Identify which cell holds the provided text, then report its (X, Y) central coordinate. 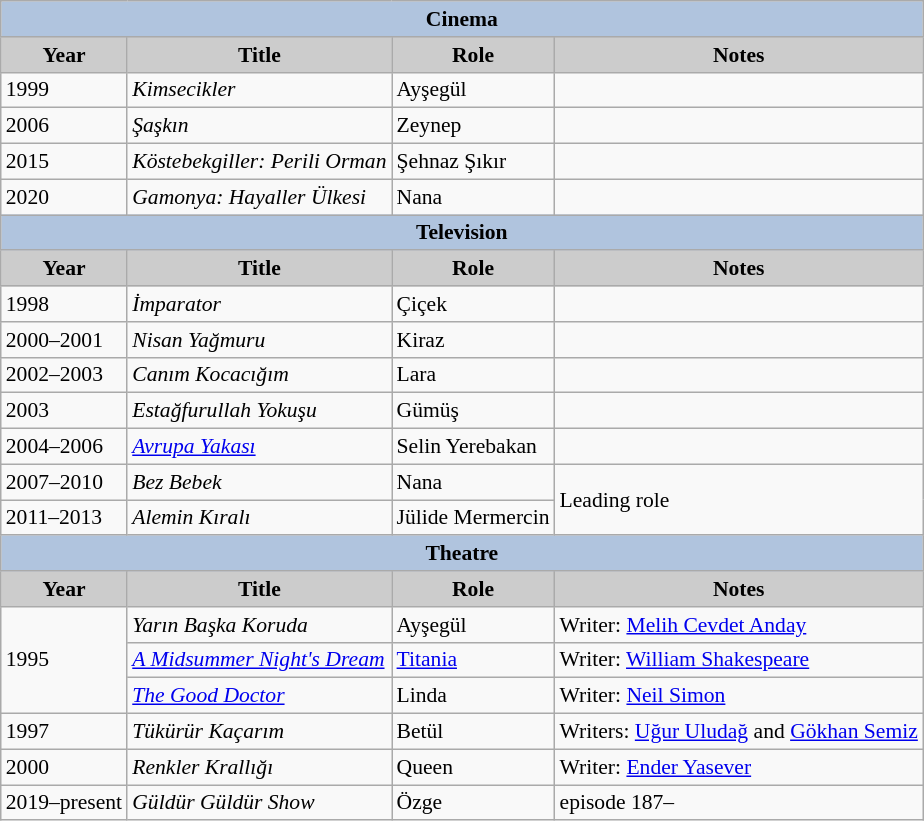
Köstebekgiller: Perili Orman (259, 162)
2015 (64, 162)
Tükürür Kaçarım (259, 732)
The Good Doctor (259, 696)
Renkler Krallığı (259, 767)
2020 (64, 197)
2002–2003 (64, 375)
Writer: William Shakespeare (739, 660)
Writer: Neil Simon (739, 696)
Avrupa Yakası (259, 447)
Writer: Ender Yasever (739, 767)
Gümüş (474, 411)
2006 (64, 126)
2000–2001 (64, 340)
Canım Kocacığım (259, 375)
Alemin Kıralı (259, 518)
Zeynep (474, 126)
Queen (474, 767)
Betül (474, 732)
Kimsecikler (259, 90)
episode 187– (739, 803)
2003 (64, 411)
Television (462, 233)
Writer: Melih Cevdet Anday (739, 625)
1999 (64, 90)
Titania (474, 660)
Theatre (462, 554)
1995 (64, 660)
2007–2010 (64, 482)
Güldür Güldür Show (259, 803)
Gamonya: Hayaller Ülkesi (259, 197)
İmparator (259, 304)
A Midsummer Night's Dream (259, 660)
Özge (474, 803)
Yarın Başka Koruda (259, 625)
Jülide Mermercin (474, 518)
Şaşkın (259, 126)
Selin Yerebakan (474, 447)
2004–2006 (64, 447)
Nisan Yağmuru (259, 340)
Writers: Uğur Uludağ and Gökhan Semiz (739, 732)
Cinema (462, 19)
2000 (64, 767)
1997 (64, 732)
Leading role (739, 500)
2011–2013 (64, 518)
Çiçek (474, 304)
1998 (64, 304)
Bez Bebek (259, 482)
Lara (474, 375)
Şehnaz Şıkır (474, 162)
Estağfurullah Yokuşu (259, 411)
Kiraz (474, 340)
2019–present (64, 803)
Linda (474, 696)
